Capture the cell that displays the provided text and extract its (X, Y) central coordinate. 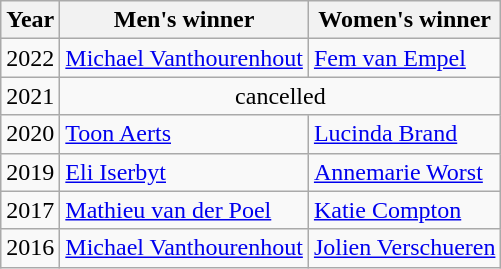
Jolien Verschueren (404, 248)
Eli Iserbyt (184, 172)
Year (30, 20)
2022 (30, 58)
Katie Compton (404, 210)
2017 (30, 210)
Women's winner (404, 20)
2019 (30, 172)
Annemarie Worst (404, 172)
Fem van Empel (404, 58)
Lucinda Brand (404, 134)
2021 (30, 96)
Toon Aerts (184, 134)
2016 (30, 248)
Mathieu van der Poel (184, 210)
2020 (30, 134)
cancelled (280, 96)
Men's winner (184, 20)
